Output the (X, Y) coordinate of the center of the cell containing the given text.  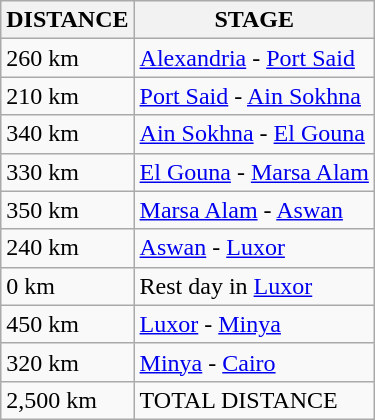
Marsa Alam - Aswan (254, 210)
Aswan - Luxor (254, 248)
El Gouna - Marsa Alam (254, 172)
450 km (68, 324)
350 km (68, 210)
330 km (68, 172)
Minya - Cairo (254, 362)
320 km (68, 362)
Port Said - Ain Sokhna (254, 96)
Alexandria - Port Said (254, 58)
DISTANCE (68, 20)
260 km (68, 58)
340 km (68, 134)
2,500 km (68, 400)
Ain Sokhna - El Gouna (254, 134)
0 km (68, 286)
STAGE (254, 20)
TOTAL DISTANCE (254, 400)
Luxor - Minya (254, 324)
240 km (68, 248)
210 km (68, 96)
Rest day in Luxor (254, 286)
